Provide the (x, y) coordinate of the cell's center where the given text is located.  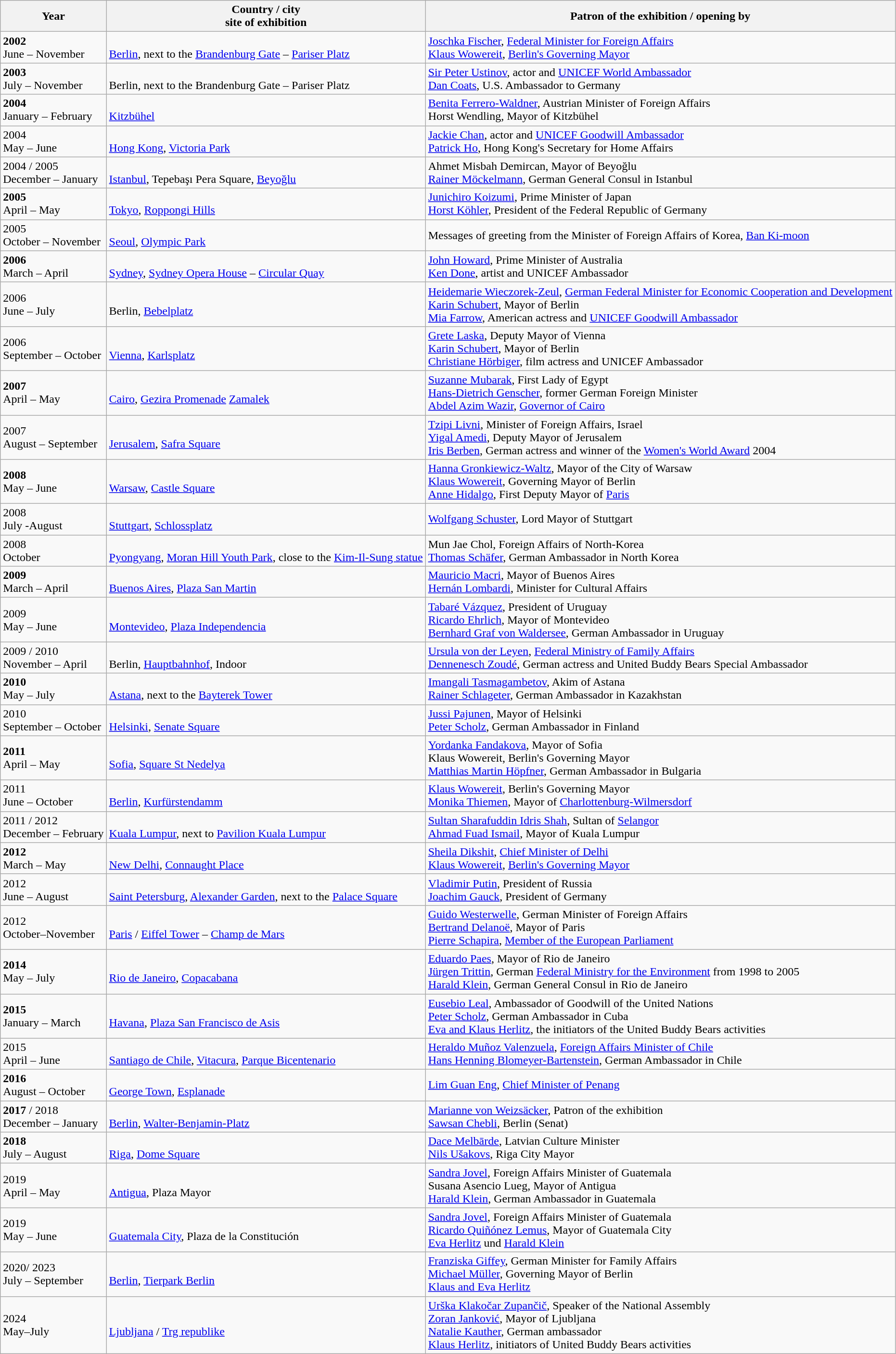
Sultan Sharafuddin Idris Shah, Sultan of Selangor Ahmad Fuad Ismail, Mayor of Kuala Lumpur (660, 827)
Heraldo Muñoz Valenzuela, Foreign Affairs Minister of Chile Hans Henning Blomeyer-Bartenstein, German Ambassador in Chile (660, 1054)
2005 April – May (53, 204)
2002 June – November (53, 47)
2006 September – October (53, 348)
Cairo, Gezira Promenade Zamalek (266, 393)
Istanbul, Tepebaşı Pera Square, Beyoğlu (266, 172)
Astana, next to the Bayterek Tower (266, 689)
2006 March – April (53, 267)
2009 / 2010 November – April (53, 657)
2003 July – November (53, 79)
Guatemala City, Plaza de la Constitución (266, 1230)
Sofia, Square St Nedelya (266, 758)
2012 October–November (53, 927)
Montevideo, Plaza Independencia (266, 620)
Saint Petersburg, Alexander Garden, next to the Palace Square (266, 889)
2004 January – February (53, 110)
Klaus Wowereit, Berlin's Governing Mayor Monika Thiemen, Mayor of Charlottenburg-Wilmersdorf (660, 796)
Berlin, Hauptbahnhof, Indoor (266, 657)
2018 July – August (53, 1148)
Berlin, Walter-Benjamin-Platz (266, 1116)
Vladimir Putin, President of Russia Joachim Gauck, President of Germany (660, 889)
George Town, Esplanade (266, 1086)
Hong Kong, Victoria Park (266, 141)
2004 / 2005 December – January (53, 172)
Sandra Jovel, Foreign Affairs Minister of GuatemalaRicardo Quiñónez Lemus, Mayor of Guatemala City Eva Herlitz und Harald Klein (660, 1230)
2014 May – July (53, 971)
2020/ 2023 July – September (53, 1274)
Jussi Pajunen, Mayor of Helsinki Peter Scholz, German Ambassador in Finland (660, 720)
2011 April – May (53, 758)
2005 October – November (53, 235)
Imangali Tasmagambetov, Akim of Astana Rainer Schlageter, German Ambassador in Kazakhstan (660, 689)
Ljubljana / Trg republike (266, 1325)
2007 April – May (53, 393)
Sheila Dikshit, Chief Minister of Delhi Klaus Wowereit, Berlin's Governing Mayor (660, 858)
2011 / 2012 December – February (53, 827)
Santiago de Chile, Vitacura, Parque Bicentenario (266, 1054)
2004 May – June (53, 141)
Junichiro Koizumi, Prime Minister of Japan Horst Köhler, President of the Federal Republic of Germany (660, 204)
Marianne von Weizsäcker, Patron of the exhibition Sawsan Chebli, Berlin (Senat) (660, 1116)
2017 / 2018 December – January (53, 1116)
Mun Jae Chol, Foreign Affairs of North-Korea Thomas Schäfer, German Ambassador in North Korea (660, 550)
Franziska Giffey, German Minister for Family AffairsMichael Müller, Governing Mayor of Berlin Klaus and Eva Herlitz (660, 1274)
Patron of the exhibition / opening by (660, 16)
Ursula von der Leyen, Federal Ministry of Family Affairs Dennenesch Zoudé, German actress and United Buddy Bears Special Ambassador (660, 657)
2007 August – September (53, 437)
Dace Melbārde, Latvian Culture Minister Nils Ušakovs, Riga City Mayor (660, 1148)
Rio de Janeiro, Copacabana (266, 971)
Berlin, Kurfürstendamm (266, 796)
2008 May – June (53, 482)
New Delhi, Connaught Place (266, 858)
Berlin, Tierpark Berlin (266, 1274)
Berlin, Bebelplatz (266, 304)
Grete Laska, Deputy Mayor of Vienna Karin Schubert, Mayor of Berlin Christiane Hörbiger, film actress and UNICEF Ambassador (660, 348)
Suzanne Mubarak, First Lady of Egypt Hans-Dietrich Genscher, former German Foreign Minister Abdel Azim Wazir, Governor of Cairo (660, 393)
Lim Guan Eng, Chief Minister of Penang (660, 1086)
Antigua, Plaza Mayor (266, 1186)
Riga, Dome Square (266, 1148)
Jerusalem, Safra Square (266, 437)
Guido Westerwelle, German Minister of Foreign Affairs Bertrand Delanoë, Mayor of Paris Pierre Schapira, Member of the European Parliament (660, 927)
2019 April – May (53, 1186)
Kitzbühel (266, 110)
2019 May – June (53, 1230)
Mauricio Macri, Mayor of Buenos Aires Hernán Lombardi, Minister for Cultural Affairs (660, 582)
Vienna, Karlsplatz (266, 348)
2008 July -August (53, 520)
2012 March – May (53, 858)
Helsinki, Senate Square (266, 720)
Country / city site of exhibition (266, 16)
Ahmet Misbah Demircan, Mayor of Beyoğlu Rainer Möckelmann, German General Consul in Istanbul (660, 172)
Tokyo, Roppongi Hills (266, 204)
Messages of greeting from the Minister of Foreign Affairs of Korea, Ban Ki-moon (660, 235)
Buenos Aires, Plaza San Martin (266, 582)
Wolfgang Schuster, Lord Mayor of Stuttgart (660, 520)
Seoul, Olympic Park (266, 235)
Sandra Jovel, Foreign Affairs Minister of Guatemala Susana Asencio Lueg, Mayor of Antigua Harald Klein, German Ambassador in Guatemala (660, 1186)
Kuala Lumpur, next to Pavilion Kuala Lumpur (266, 827)
Sir Peter Ustinov, actor and UNICEF World Ambassador Dan Coats, U.S. Ambassador to Germany (660, 79)
Paris / Eiffel Tower – Champ de Mars (266, 927)
Tabaré Vázquez, President of Uruguay Ricardo Ehrlich, Mayor of Montevideo Bernhard Graf von Waldersee, German Ambassador in Uruguay (660, 620)
Stuttgart, Schlossplatz (266, 520)
Hanna Gronkiewicz-Waltz, Mayor of the City of Warsaw Klaus Wowereit, Governing Mayor of Berlin Anne Hidalgo, First Deputy Mayor of Paris (660, 482)
2015 April – June (53, 1054)
Benita Ferrero-Waldner, Austrian Minister of Foreign Affairs Horst Wendling, Mayor of Kitzbühel (660, 110)
2024May–July (53, 1325)
2009 March – April (53, 582)
Yordanka Fandakova, Mayor of Sofia Klaus Wowereit, Berlin's Governing Mayor Matthias Martin Höpfner, German Ambassador in Bulgaria (660, 758)
Year (53, 16)
2010 May – July (53, 689)
Jackie Chan, actor and UNICEF Goodwill Ambassador Patrick Ho, Hong Kong's Secretary for Home Affairs (660, 141)
Joschka Fischer, Federal Minister for Foreign Affairs Klaus Wowereit, Berlin's Governing Mayor (660, 47)
2009 May – June (53, 620)
Havana, Plaza San Francisco de Asis (266, 1016)
2011 June – October (53, 796)
2010 September – October (53, 720)
2006 June – July (53, 304)
John Howard, Prime Minister of Australia Ken Done, artist and UNICEF Ambassador (660, 267)
2016 August – October (53, 1086)
2008 October (53, 550)
Sydney, Sydney Opera House – Circular Quay (266, 267)
Warsaw, Castle Square (266, 482)
Pyongyang, Moran Hill Youth Park, close to the Kim-Il-Sung statue (266, 550)
2012 June – August (53, 889)
2015 January – March (53, 1016)
